Capture the cell that displays the provided text and extract its (X, Y) central coordinate. 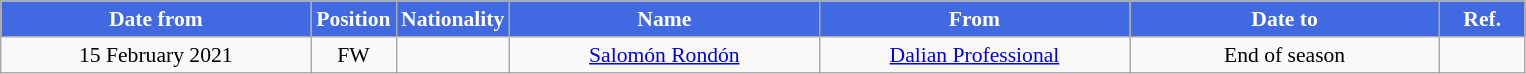
End of season (1285, 55)
Ref. (1482, 19)
Salomón Rondón (664, 55)
Date to (1285, 19)
15 February 2021 (156, 55)
Nationality (452, 19)
From (974, 19)
Position (354, 19)
Name (664, 19)
Dalian Professional (974, 55)
Date from (156, 19)
FW (354, 55)
